Return the [x, y] coordinate for the center point of the cell that contains the specified text.  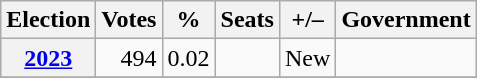
New [307, 58]
494 [129, 58]
+/– [307, 20]
Seats [247, 20]
% [188, 20]
0.02 [188, 58]
Government [406, 20]
Election [48, 20]
Votes [129, 20]
2023 [48, 58]
